Output the (x, y) coordinate of the center of the cell containing the given text.  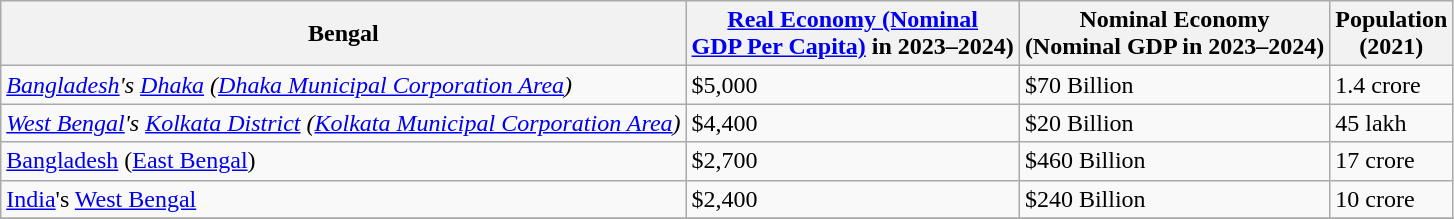
$20 Billion (1174, 123)
$2,400 (852, 199)
$2,700 (852, 161)
$70 Billion (1174, 85)
Nominal Economy (Nominal GDP in 2023–2024) (1174, 34)
India's West Bengal (344, 199)
Bengal (344, 34)
Bangladesh (East Bengal) (344, 161)
1.4 crore (1392, 85)
45 lakh (1392, 123)
West Bengal's Kolkata District (Kolkata Municipal Corporation Area) (344, 123)
Bangladesh's Dhaka (Dhaka Municipal Corporation Area) (344, 85)
17 crore (1392, 161)
Population (2021) (1392, 34)
10 crore (1392, 199)
$460 Billion (1174, 161)
$240 Billion (1174, 199)
Real Economy (Nominal GDP Per Capita) in 2023–2024) (852, 34)
$5,000 (852, 85)
$4,400 (852, 123)
